Return the (X, Y) coordinate for the center point of the cell that contains the specified text.  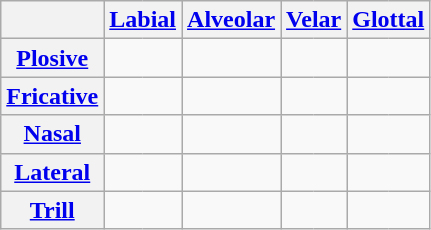
Alveolar (232, 20)
Trill (52, 210)
Velar (314, 20)
Lateral (52, 172)
Plosive (52, 58)
Labial (143, 20)
Nasal (52, 134)
Glottal (388, 20)
Fricative (52, 96)
